Determine the [x, y] coordinate at the center of the cell enclosing the given text.  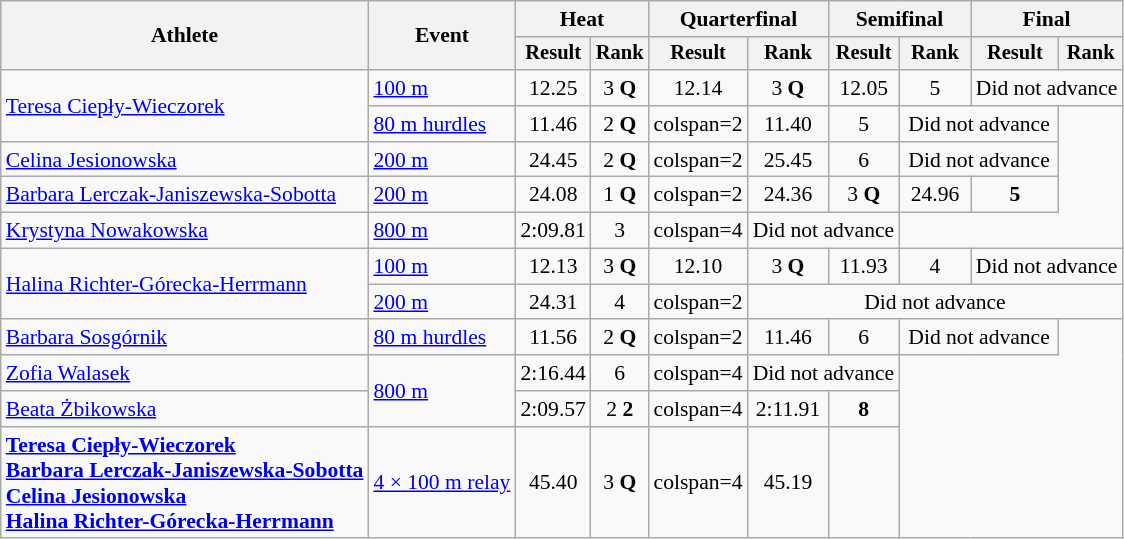
Halina Richter-Górecka-Herrmann [185, 284]
24.45 [552, 160]
24.08 [552, 195]
11.93 [864, 267]
2:09.57 [552, 409]
2:16.44 [552, 373]
Heat [582, 19]
11.40 [788, 124]
Celina Jesionowska [185, 160]
3 [620, 231]
24.36 [788, 195]
Beata Żbikowska [185, 409]
2:09.81 [552, 231]
Quarterfinal [739, 19]
Event [442, 36]
45.40 [552, 483]
Zofia Walasek [185, 373]
Athlete [185, 36]
4 × 100 m relay [442, 483]
25.45 [788, 160]
12.10 [698, 267]
12.13 [552, 267]
2:11.91 [788, 409]
Barbara Sosgórnik [185, 338]
Teresa Ciepły-Wieczorek [185, 106]
Final [1047, 19]
45.19 [788, 483]
Semifinal [899, 19]
Krystyna Nowakowska [185, 231]
1 Q [620, 195]
12.25 [552, 88]
12.14 [698, 88]
8 [864, 409]
12.05 [864, 88]
24.96 [935, 195]
Teresa Ciepły-WieczorekBarbara Lerczak-Janiszewska-SobottaCelina JesionowskaHalina Richter-Górecka-Herrmann [185, 483]
Barbara Lerczak-Janiszewska-Sobotta [185, 195]
11.56 [552, 338]
2 2 [620, 409]
24.31 [552, 302]
